Search for the cell housing the specified text and yield its [X, Y] center coordinate. 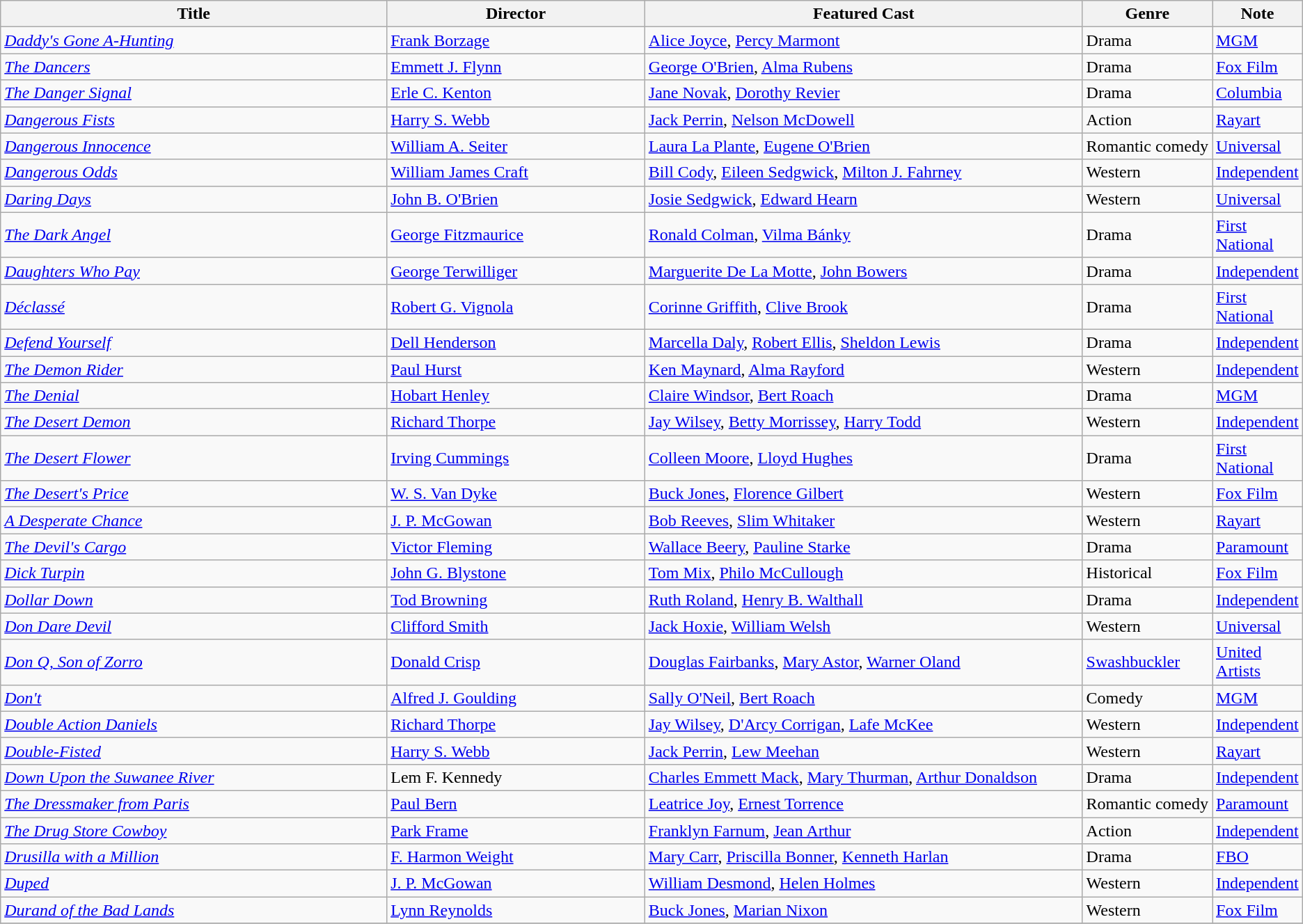
Dollar Down [194, 600]
Featured Cast [863, 14]
Paul Hurst [516, 369]
George Terwilliger [516, 271]
The Desert's Price [194, 494]
Duped [194, 884]
Donald Crisp [516, 662]
The Denial [194, 396]
Daughters Who Pay [194, 271]
Jack Perrin, Lew Meehan [863, 751]
Down Upon the Suwanee River [194, 777]
Bob Reeves, Slim Whitaker [863, 520]
Buck Jones, Marian Nixon [863, 910]
Daddy's Gone A-Hunting [194, 40]
Victor Fleming [516, 547]
The Desert Demon [194, 422]
Drusilla with a Million [194, 857]
Paul Bern [516, 804]
Don't [194, 698]
John B. O'Brien [516, 199]
United Artists [1258, 662]
The Desert Flower [194, 458]
Bill Cody, Eileen Sedgwick, Milton J. Fahrney [863, 173]
Emmett J. Flynn [516, 67]
William James Craft [516, 173]
Alice Joyce, Percy Marmont [863, 40]
Claire Windsor, Bert Roach [863, 396]
Charles Emmett Mack, Mary Thurman, Arthur Donaldson [863, 777]
Double-Fisted [194, 751]
Josie Sedgwick, Edward Hearn [863, 199]
Ken Maynard, Alma Rayford [863, 369]
Dick Turpin [194, 573]
Dangerous Odds [194, 173]
Erle C. Kenton [516, 93]
Jack Hoxie, William Welsh [863, 626]
Don Dare Devil [194, 626]
Defend Yourself [194, 342]
Laura La Plante, Eugene O'Brien [863, 146]
A Desperate Chance [194, 520]
Jane Novak, Dorothy Revier [863, 93]
Director [516, 14]
Jack Perrin, Nelson McDowell [863, 120]
W. S. Van Dyke [516, 494]
Genre [1147, 14]
F. Harmon Weight [516, 857]
Alfred J. Goulding [516, 698]
Double Action Daniels [194, 724]
The Dark Angel [194, 235]
Hobart Henley [516, 396]
Dangerous Fists [194, 120]
Marcella Daly, Robert Ellis, Sheldon Lewis [863, 342]
Ronald Colman, Vilma Bánky [863, 235]
The Danger Signal [194, 93]
Clifford Smith [516, 626]
Tod Browning [516, 600]
George O'Brien, Alma Rubens [863, 67]
Tom Mix, Philo McCullough [863, 573]
Corinne Griffith, Clive Brook [863, 306]
William A. Seiter [516, 146]
Irving Cummings [516, 458]
Jay Wilsey, Betty Morrissey, Harry Todd [863, 422]
Douglas Fairbanks, Mary Astor, Warner Oland [863, 662]
The Drug Store Cowboy [194, 830]
Note [1258, 14]
Dell Henderson [516, 342]
Colleen Moore, Lloyd Hughes [863, 458]
Mary Carr, Priscilla Bonner, Kenneth Harlan [863, 857]
Lem F. Kennedy [516, 777]
Déclassé [194, 306]
Sally O'Neil, Bert Roach [863, 698]
Jay Wilsey, D'Arcy Corrigan, Lafe McKee [863, 724]
Don Q, Son of Zorro [194, 662]
Dangerous Innocence [194, 146]
Historical [1147, 573]
FBO [1258, 857]
Park Frame [516, 830]
Franklyn Farnum, Jean Arthur [863, 830]
William Desmond, Helen Holmes [863, 884]
Durand of the Bad Lands [194, 910]
Ruth Roland, Henry B. Walthall [863, 600]
The Dancers [194, 67]
Robert G. Vignola [516, 306]
Comedy [1147, 698]
Daring Days [194, 199]
The Dressmaker from Paris [194, 804]
John G. Blystone [516, 573]
The Demon Rider [194, 369]
The Devil's Cargo [194, 547]
Buck Jones, Florence Gilbert [863, 494]
Leatrice Joy, Ernest Torrence [863, 804]
Frank Borzage [516, 40]
Lynn Reynolds [516, 910]
Title [194, 14]
Wallace Beery, Pauline Starke [863, 547]
George Fitzmaurice [516, 235]
Swashbuckler [1147, 662]
Marguerite De La Motte, John Bowers [863, 271]
Columbia [1258, 93]
